From the cell containing the given text, extract its center point as (x, y) coordinate. 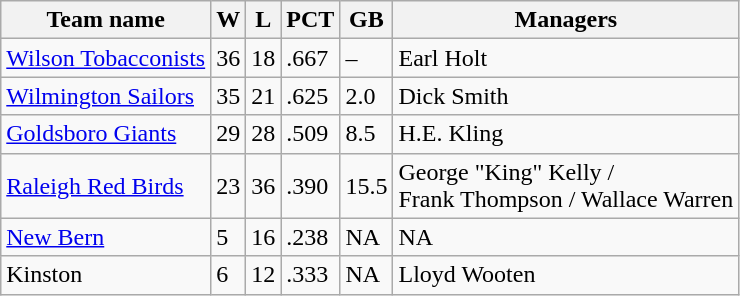
H.E. Kling (566, 134)
2.0 (366, 96)
15.5 (366, 186)
New Bern (106, 237)
12 (264, 275)
5 (228, 237)
.625 (310, 96)
GB (366, 20)
.238 (310, 237)
PCT (310, 20)
8.5 (366, 134)
28 (264, 134)
Wilmington Sailors (106, 96)
.390 (310, 186)
18 (264, 58)
35 (228, 96)
Raleigh Red Birds (106, 186)
Dick Smith (566, 96)
Earl Holt (566, 58)
16 (264, 237)
.509 (310, 134)
.333 (310, 275)
Lloyd Wooten (566, 275)
.667 (310, 58)
Goldsboro Giants (106, 134)
L (264, 20)
George "King" Kelly / Frank Thompson / Wallace Warren (566, 186)
21 (264, 96)
29 (228, 134)
W (228, 20)
6 (228, 275)
Team name (106, 20)
23 (228, 186)
Managers (566, 20)
Kinston (106, 275)
Wilson Tobacconists (106, 58)
– (366, 58)
